Locate the cell with the specified text and output its [X, Y] center coordinate. 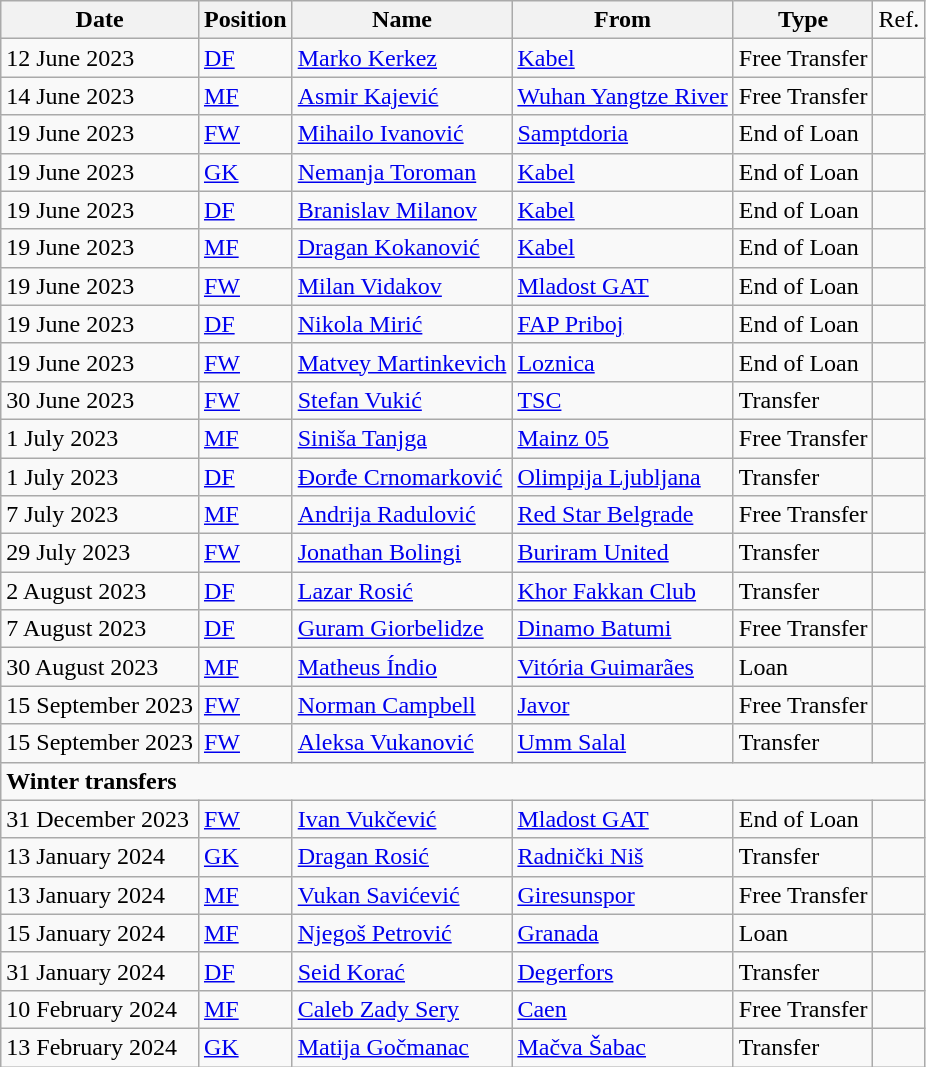
Mihailo Ivanović [402, 134]
Matvey Martinkevich [402, 362]
Mačva Šabac [622, 1047]
Vukan Savićević [402, 895]
13 February 2024 [100, 1047]
Winter transfers [463, 781]
Javor [622, 705]
Matheus Índio [402, 667]
Siniša Tanjga [402, 438]
Mainz 05 [622, 438]
29 July 2023 [100, 553]
Marko Kerkez [402, 58]
Dragan Kokanović [402, 248]
31 December 2023 [100, 819]
Wuhan Yangtze River [622, 96]
Andrija Radulović [402, 515]
Dinamo Batumi [622, 629]
Samptdoria [622, 134]
Đorđe Crnomarković [402, 477]
TSC [622, 400]
Dragan Rosić [402, 857]
Stefan Vukić [402, 400]
Vitória Guimarães [622, 667]
Olimpija Ljubljana [622, 477]
Ivan Vukčević [402, 819]
Radnički Niš [622, 857]
Date [100, 20]
30 June 2023 [100, 400]
Type [803, 20]
Buriram United [622, 553]
Name [402, 20]
Aleksa Vukanović [402, 743]
Degerfors [622, 971]
FAP Priboj [622, 324]
Caen [622, 1009]
Branislav Milanov [402, 210]
Umm Salal [622, 743]
7 July 2023 [100, 515]
15 January 2024 [100, 933]
Jonathan Bolingi [402, 553]
Milan Vidakov [402, 286]
14 June 2023 [100, 96]
Red Star Belgrade [622, 515]
Lazar Rosić [402, 591]
Giresunspor [622, 895]
10 February 2024 [100, 1009]
Nikola Mirić [402, 324]
Guram Giorbelidze [402, 629]
Matija Gočmanac [402, 1047]
Asmir Kajević [402, 96]
2 August 2023 [100, 591]
12 June 2023 [100, 58]
Ref. [899, 20]
30 August 2023 [100, 667]
Position [245, 20]
From [622, 20]
7 August 2023 [100, 629]
Granada [622, 933]
Caleb Zady Sery [402, 1009]
Loznica [622, 362]
Nemanja Toroman [402, 172]
Njegoš Petrović [402, 933]
Norman Campbell [402, 705]
31 January 2024 [100, 971]
Khor Fakkan Club [622, 591]
Seid Korać [402, 971]
